For the text-containing cell, return its midpoint in (X, Y) coordinate format. 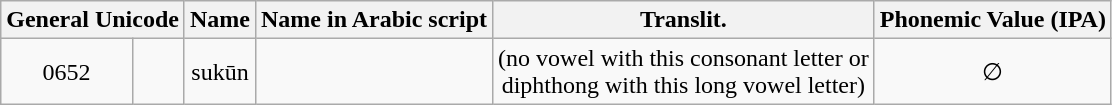
(no vowel with this consonant letter ordiphthong with this long vowel letter) (684, 72)
0652 (67, 72)
General Unicode (93, 20)
Name (220, 20)
sukūn (220, 72)
Translit. (684, 20)
∅ (992, 72)
Name in Arabic script (374, 20)
Phonemic Value (IPA) (992, 20)
